Locate the cell with the specified text and output its [x, y] center coordinate. 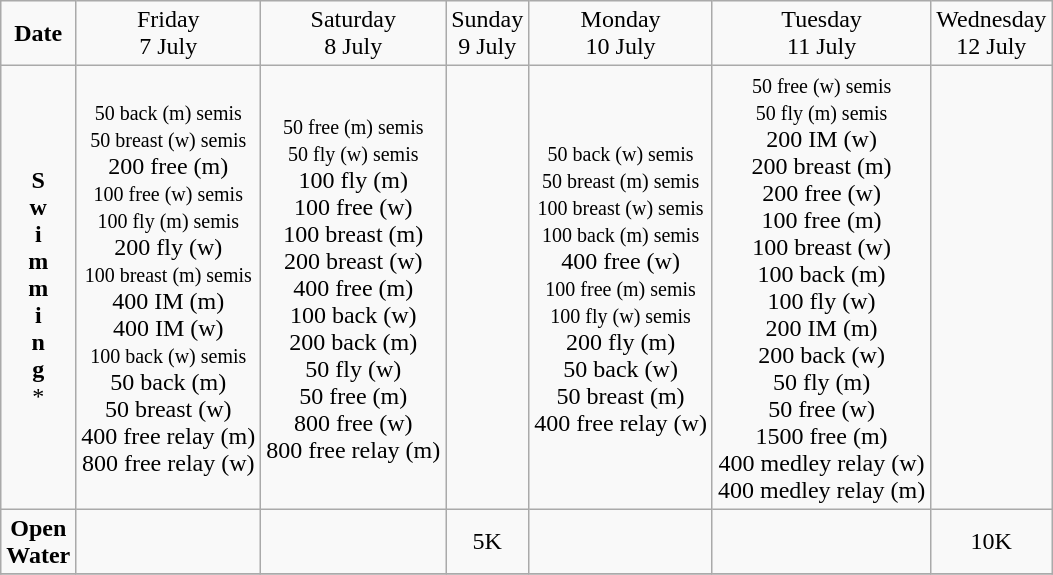
Swim m i n g* [38, 288]
Date [38, 34]
Tuesday 11 July [821, 34]
Saturday 8 July [354, 34]
5K [488, 542]
OpenWater [38, 542]
Monday 10 July [621, 34]
10K [992, 542]
Wednesday 12 July [992, 34]
Sunday 9 July [488, 34]
Friday 7 July [168, 34]
